Output the (x, y) coordinate of the center of the cell containing the given text.  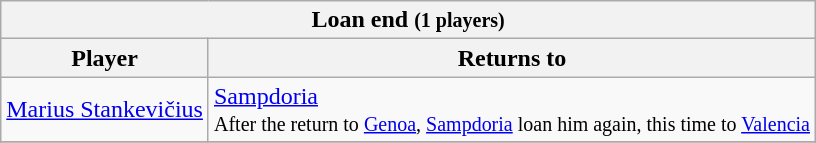
Returns to (512, 58)
Player (105, 58)
SampdoriaAfter the return to Genoa, Sampdoria loan him again, this time to Valencia (512, 110)
Loan end (1 players) (408, 20)
Marius Stankevičius (105, 110)
